From the cell containing the given text, extract its center point as (X, Y) coordinate. 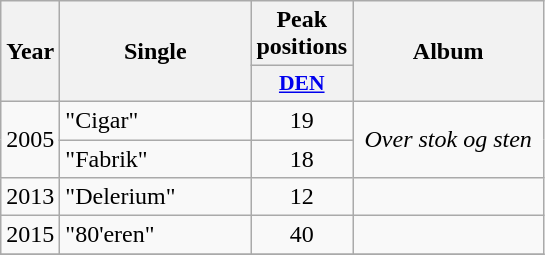
12 (302, 197)
2005 (30, 139)
19 (302, 120)
Year (30, 52)
Over stok og sten (448, 139)
2015 (30, 235)
"Cigar" (156, 120)
DEN (302, 84)
2013 (30, 197)
"80'eren" (156, 235)
40 (302, 235)
"Fabrik" (156, 159)
Album (448, 52)
18 (302, 159)
"Delerium" (156, 197)
Peak positions (302, 34)
Single (156, 52)
